Return the [X, Y] coordinate for the center point of the cell that contains the specified text.  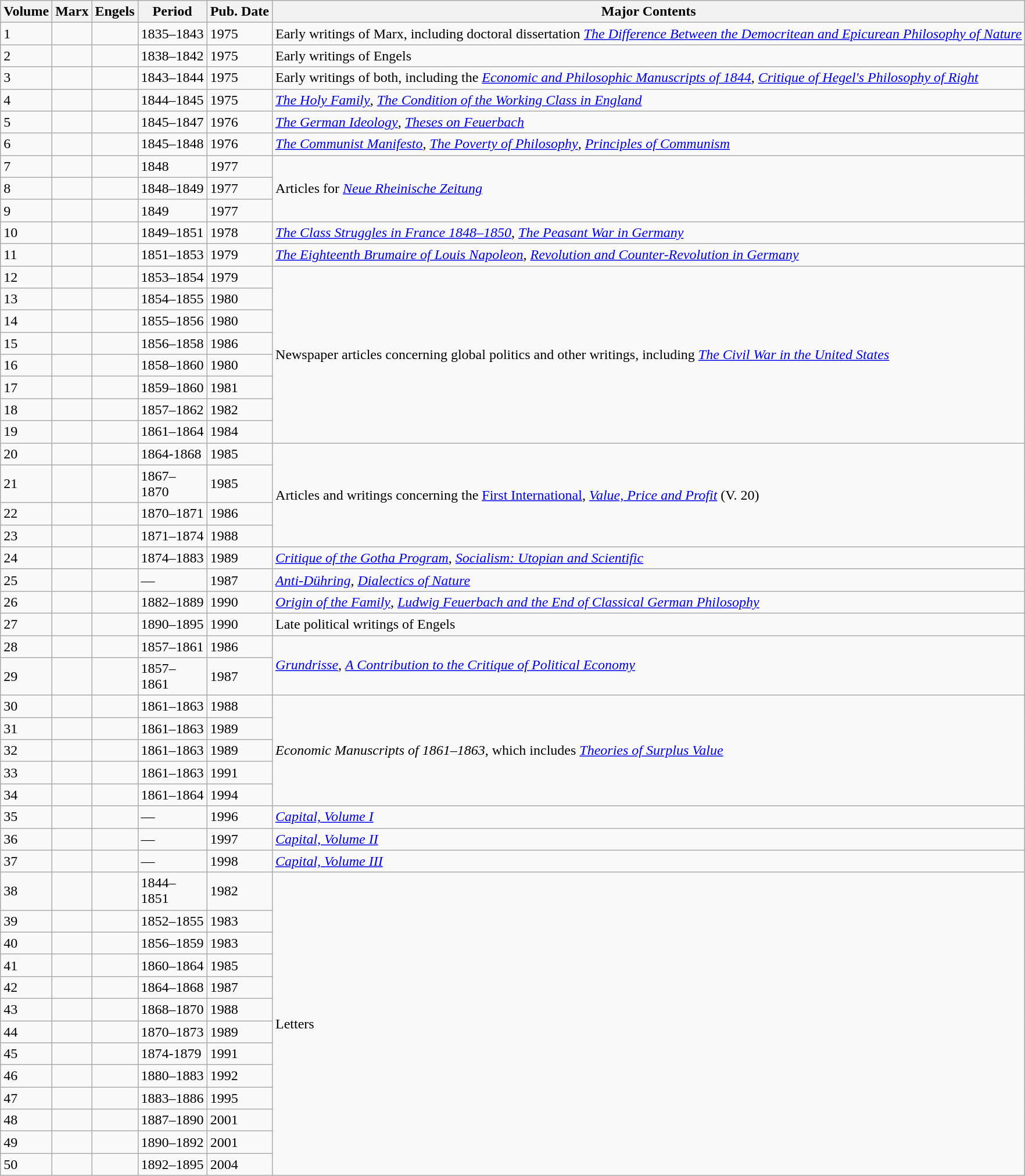
1997 [239, 839]
Major Contents [648, 12]
45 [27, 1054]
46 [27, 1076]
1852–1855 [172, 921]
1995 [239, 1098]
50 [27, 1164]
Origin of the Family, Ludwig Feuerbach and the End of Classical German Philosophy [648, 602]
7 [27, 166]
1851–1853 [172, 254]
1998 [239, 861]
1880–1883 [172, 1076]
30 [27, 707]
16 [27, 365]
34 [27, 795]
1883–1886 [172, 1098]
1855–1856 [172, 321]
10 [27, 232]
1890–1892 [172, 1142]
Early writings of both, including the Economic and Philosophic Manuscripts of 1844, Critique of Hegel's Philosophy of Right [648, 78]
Letters [648, 1024]
1870–1873 [172, 1031]
33 [27, 773]
49 [27, 1142]
1882–1889 [172, 602]
1868–1870 [172, 1009]
1838–1842 [172, 56]
1874–1883 [172, 558]
3 [27, 78]
1867–1870 [172, 483]
26 [27, 602]
Anti-Dühring, Dialectics of Nature [648, 580]
Early writings of Engels [648, 56]
1848 [172, 166]
1981 [239, 388]
1860–1864 [172, 965]
29 [27, 676]
1849 [172, 210]
1996 [239, 817]
Newspaper articles concerning global politics and other writings, including The Civil War in the United States [648, 354]
32 [27, 751]
1849–1851 [172, 232]
1 [27, 34]
The Class Struggles in France 1848–1850, The Peasant War in Germany [648, 232]
1864–1868 [172, 987]
1845–1848 [172, 144]
Period [172, 12]
8 [27, 188]
24 [27, 558]
1892–1895 [172, 1164]
Critique of the Gotha Program, Socialism: Utopian and Scientific [648, 558]
Articles for Neue Rheinische Zeitung [648, 188]
11 [27, 254]
47 [27, 1098]
1978 [239, 232]
1890–1895 [172, 624]
1870–1871 [172, 514]
1858–1860 [172, 365]
1835–1843 [172, 34]
Economic Manuscripts of 1861–1863, which includes Theories of Surplus Value [648, 751]
36 [27, 839]
1845–1847 [172, 122]
39 [27, 921]
13 [27, 299]
40 [27, 943]
The Holy Family, The Condition of the Working Class in England [648, 100]
1856–1859 [172, 943]
1887–1890 [172, 1120]
38 [27, 891]
37 [27, 861]
1992 [239, 1076]
2004 [239, 1164]
1843–1844 [172, 78]
41 [27, 965]
5 [27, 122]
Capital, Volume I [648, 817]
20 [27, 454]
9 [27, 210]
1844–1845 [172, 100]
31 [27, 729]
1864-1868 [172, 454]
43 [27, 1009]
Pub. Date [239, 12]
1984 [239, 432]
22 [27, 514]
Capital, Volume III [648, 861]
12 [27, 277]
19 [27, 432]
Articles and writings concerning the First International, Value, Price and Profit (V. 20) [648, 495]
1854–1855 [172, 299]
4 [27, 100]
14 [27, 321]
28 [27, 647]
17 [27, 388]
Late political writings of Engels [648, 624]
1856–1858 [172, 343]
Capital, Volume II [648, 839]
1857–1862 [172, 410]
35 [27, 817]
Engels [115, 12]
21 [27, 483]
1844–1851 [172, 891]
48 [27, 1120]
27 [27, 624]
42 [27, 987]
6 [27, 144]
1871–1874 [172, 536]
1994 [239, 795]
1853–1854 [172, 277]
The German Ideology, Theses on Feuerbach [648, 122]
2 [27, 56]
The Eighteenth Brumaire of Louis Napoleon, Revolution and Counter-Revolution in Germany [648, 254]
Early writings of Marx, including doctoral dissertation The Difference Between the Democritean and Epicurean Philosophy of Nature [648, 34]
18 [27, 410]
Marx [72, 12]
The Communist Manifesto, The Poverty of Philosophy, Principles of Communism [648, 144]
15 [27, 343]
1848–1849 [172, 188]
1874-1879 [172, 1054]
25 [27, 580]
1859–1860 [172, 388]
Volume [27, 12]
44 [27, 1031]
23 [27, 536]
Grundrisse, A Contribution to the Critique of Political Economy [648, 666]
